Scan for the cell matching the given text and deliver its [x, y] coordinate at center. 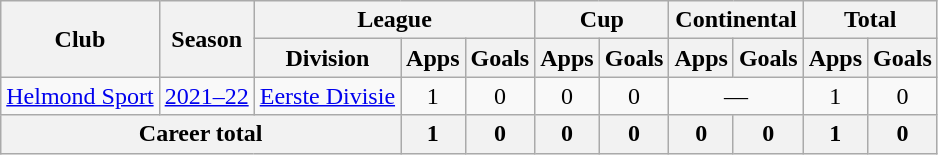
Cup [602, 20]
Career total [201, 134]
2021–22 [206, 96]
League [394, 20]
Club [80, 39]
Division [327, 58]
Helmond Sport [80, 96]
Total [870, 20]
Eerste Divisie [327, 96]
— [736, 96]
Continental [736, 20]
Season [206, 39]
